From the cell containing the given text, extract its center point as [X, Y] coordinate. 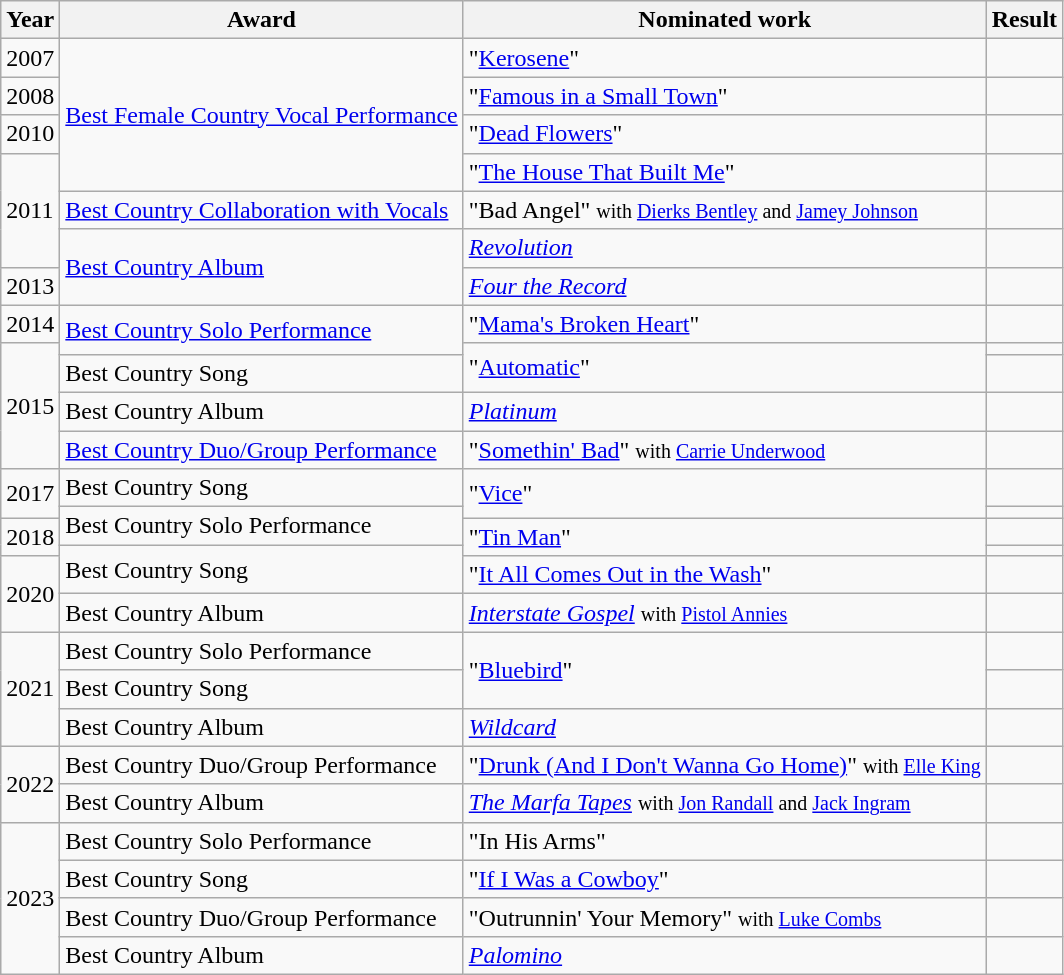
Best Female Country Vocal Performance [262, 115]
"Automatic" [724, 368]
Best Country Collaboration with Vocals [262, 210]
2020 [30, 594]
2010 [30, 134]
"Tin Man" [724, 537]
2014 [30, 324]
Result [1024, 20]
"The House That Built Me" [724, 172]
The Marfa Tapes with Jon Randall and Jack Ingram [724, 803]
"Famous in a Small Town" [724, 96]
Platinum [724, 411]
"Dead Flowers" [724, 134]
"Mama's Broken Heart" [724, 324]
"Vice" [724, 494]
"In His Arms" [724, 841]
Palomino [724, 955]
2017 [30, 494]
"Outrunnin' Your Memory" with Luke Combs [724, 917]
2018 [30, 537]
2008 [30, 96]
Year [30, 20]
Revolution [724, 248]
2022 [30, 784]
"Bluebird" [724, 670]
2013 [30, 286]
Interstate Gospel with Pistol Annies [724, 613]
Four the Record [724, 286]
"Bad Angel" with Dierks Bentley and Jamey Johnson [724, 210]
"It All Comes Out in the Wash" [724, 575]
2011 [30, 210]
"Somethin' Bad" with Carrie Underwood [724, 449]
Wildcard [724, 727]
"Drunk (And I Don't Wanna Go Home)" with Elle King [724, 765]
Nominated work [724, 20]
2015 [30, 406]
2021 [30, 689]
"Kerosene" [724, 58]
2007 [30, 58]
Award [262, 20]
"If I Was a Cowboy" [724, 879]
2023 [30, 898]
